Pinpoint the cell where the given text exists, returning its (X, Y) midpoint coordinate. 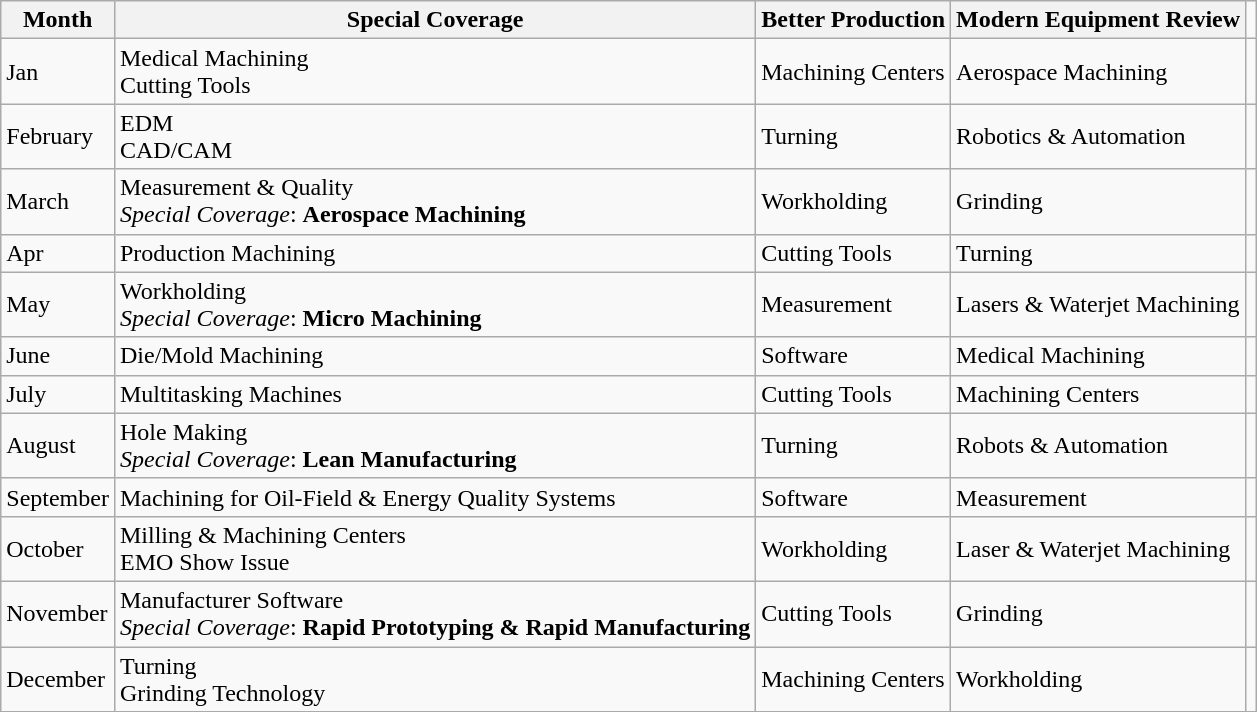
February (58, 136)
Milling & Machining Centers EMO Show Issue (434, 548)
Aerospace Machining (1098, 72)
Robotics & Automation (1098, 136)
Apr (58, 253)
Workholding Special Coverage: Micro Machining (434, 304)
Modern Equipment Review (1098, 20)
Laser & Waterjet Machining (1098, 548)
Turning Grinding Technology (434, 678)
September (58, 497)
August (58, 446)
Multitasking Machines (434, 394)
Robots & Automation (1098, 446)
Measurement & Quality Special Coverage: Aerospace Machining (434, 202)
December (58, 678)
July (58, 394)
Special Coverage (434, 20)
May (58, 304)
March (58, 202)
October (58, 548)
Medical Machining Cutting Tools (434, 72)
June (58, 356)
Production Machining (434, 253)
Die/Mold Machining (434, 356)
EDM CAD/CAM (434, 136)
Better Production (854, 20)
Month (58, 20)
Hole Making Special Coverage: Lean Manufacturing (434, 446)
Jan (58, 72)
November (58, 614)
Lasers & Waterjet Machining (1098, 304)
Manufacturer Software Special Coverage: Rapid Prototyping & Rapid Manufacturing (434, 614)
Medical Machining (1098, 356)
Machining for Oil-Field & Energy Quality Systems (434, 497)
